Return the [X, Y] coordinate for the center point of the cell that contains the specified text.  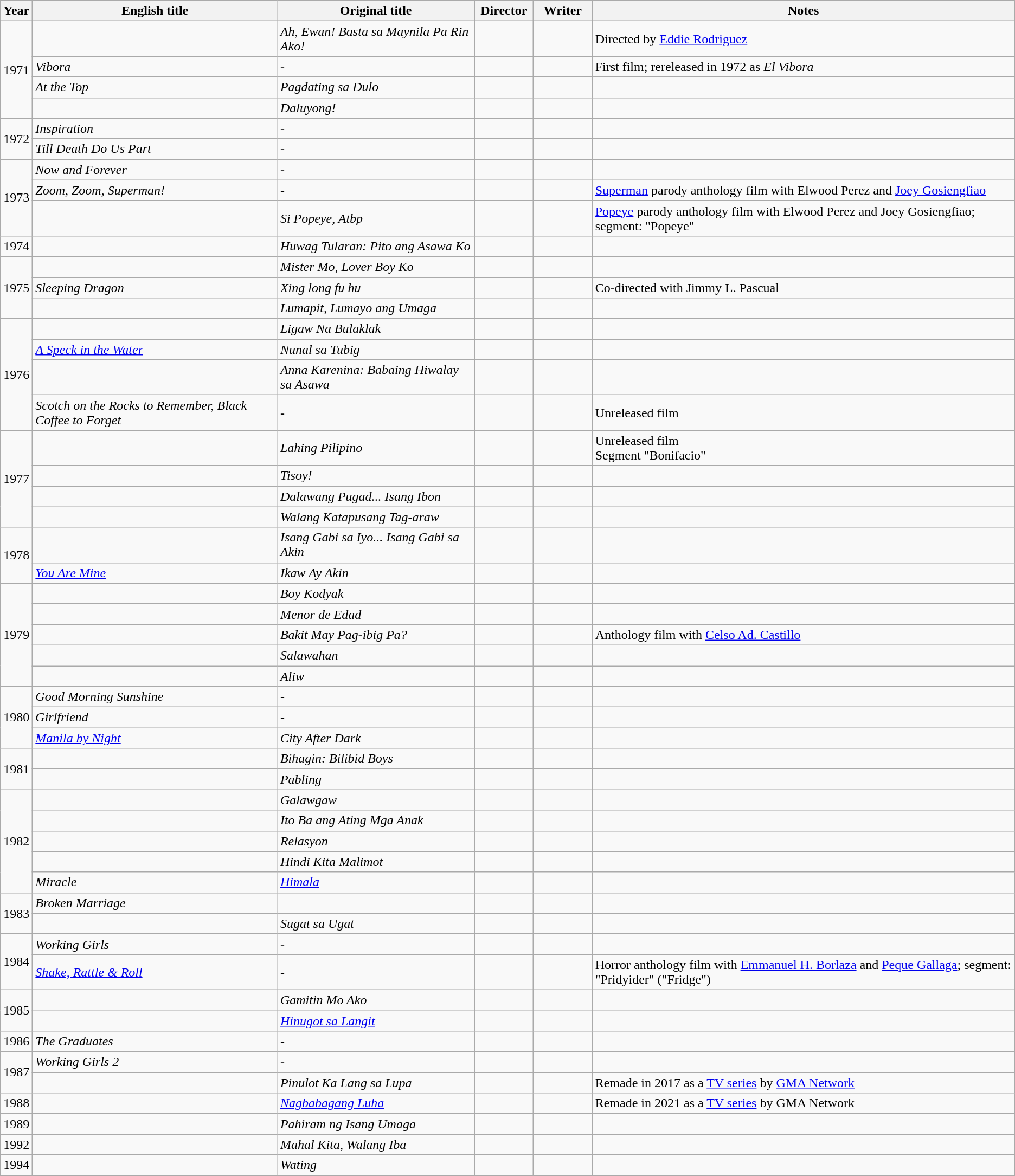
Vibora [155, 67]
1972 [16, 139]
The Graduates [155, 1042]
Anna Karenina: Babaing Hiwalay sa Asawa [376, 377]
Pinulot Ka Lang sa Lupa [376, 1083]
1975 [16, 287]
1974 [16, 246]
1982 [16, 841]
Unreleased filmSegment "Bonifacio" [804, 448]
Bihagin: Bilibid Boys [376, 759]
Till Death Do Us Part [155, 149]
Hindi Kita Malimot [376, 862]
Writer [563, 11]
Mahal Kita, Walang Iba [376, 1145]
Galawgaw [376, 800]
Popeye parody anthology film with Elwood Perez and Joey Gosiengfiao; segment: "Popeye" [804, 218]
1987 [16, 1072]
Unreleased film [804, 413]
Remade in 2017 as a TV series by GMA Network [804, 1083]
Sleeping Dragon [155, 288]
Scotch on the Rocks to Remember, Black Coffee to Forget [155, 413]
At the Top [155, 87]
Boy Kodyak [376, 593]
Tisoy! [376, 476]
Shake, Rattle & Roll [155, 972]
1986 [16, 1042]
First film; rereleased in 1972 as El Vibora [804, 67]
Remade in 2021 as a TV series by GMA Network [804, 1103]
Manila by Night [155, 738]
1989 [16, 1124]
Lahing Pilipino [376, 448]
English title [155, 11]
1981 [16, 769]
Nunal sa Tubig [376, 350]
1978 [16, 555]
1980 [16, 718]
Working Girls [155, 944]
Daluyong! [376, 108]
Girlfriend [155, 718]
1992 [16, 1145]
Ito Ba ang Ating Mga Anak [376, 820]
Ligaw Na Bulaklak [376, 329]
Miracle [155, 882]
Pahiram ng Isang Umaga [376, 1124]
1988 [16, 1103]
Good Morning Sunshine [155, 697]
1983 [16, 913]
Dalawang Pugad... Isang Ibon [376, 496]
Working Girls 2 [155, 1062]
Aliw [376, 676]
Ikaw Ay Akin [376, 573]
Horror anthology film with Emmanuel H. Borlaza and Peque Gallaga; segment: "Pridyider" ("Fridge") [804, 972]
Menor de Edad [376, 614]
1985 [16, 1010]
A Speck in the Water [155, 350]
Director [504, 11]
Original title [376, 11]
1976 [16, 374]
Ah, Ewan! Basta sa Maynila Pa Rin Ako! [376, 39]
Directed by Eddie Rodriguez [804, 39]
Xing long fu hu [376, 288]
Nagbabagang Luha [376, 1103]
Anthology film with Celso Ad. Castillo [804, 635]
Si Popeye, Atbp [376, 218]
Wating [376, 1165]
1971 [16, 69]
Now and Forever [155, 170]
1977 [16, 479]
Inspiration [155, 128]
Lumapit, Lumayo ang Umaga [376, 308]
Zoom, Zoom, Superman! [155, 190]
City After Dark [376, 738]
Sugat sa Ugat [376, 923]
Co-directed with Jimmy L. Pascual [804, 288]
Hinugot sa Langit [376, 1020]
Walang Katapusang Tag-araw [376, 517]
Isang Gabi sa Iyo... Isang Gabi sa Akin [376, 545]
Himala [376, 882]
Notes [804, 11]
Bakit May Pag-ibig Pa? [376, 635]
1984 [16, 961]
Pabling [376, 779]
Superman parody anthology film with Elwood Perez and Joey Gosiengfiao [804, 190]
1973 [16, 197]
Year [16, 11]
Huwag Tularan: Pito ang Asawa Ko [376, 246]
Mister Mo, Lover Boy Ko [376, 267]
Gamitin Mo Ako [376, 1000]
Relasyon [376, 841]
1979 [16, 635]
Salawahan [376, 655]
Pagdating sa Dulo [376, 87]
You Are Mine [155, 573]
1994 [16, 1165]
Broken Marriage [155, 903]
